Scan for the cell matching the given text and deliver its (x, y) coordinate at center. 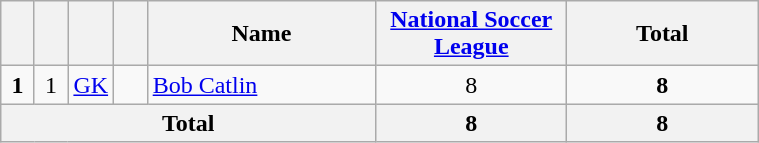
Bob Catlin (262, 85)
National Soccer League (472, 34)
GK (91, 85)
Name (262, 34)
